Return (x, y) of the center of cell containing provided text 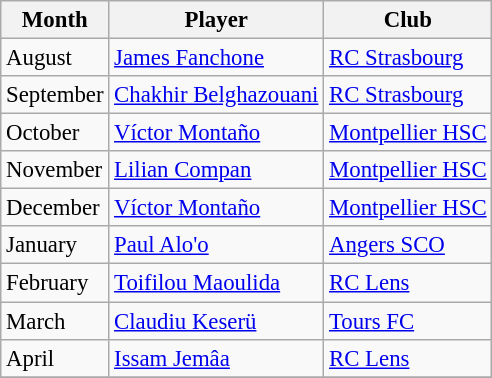
Claudiu Keserü (216, 321)
Club (408, 20)
James Fanchone (216, 58)
Chakhir Belghazouani (216, 95)
Toifilou Maoulida (216, 283)
February (55, 283)
March (55, 321)
Lilian Compan (216, 170)
November (55, 170)
April (55, 358)
Angers SCO (408, 245)
August (55, 58)
October (55, 133)
Player (216, 20)
December (55, 208)
Paul Alo'o (216, 245)
September (55, 95)
Tours FC (408, 321)
January (55, 245)
Issam Jemâa (216, 358)
Month (55, 20)
